Return the [x, y] coordinate for the center point of the cell that contains the specified text.  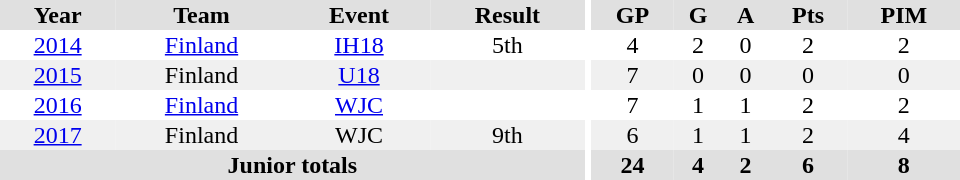
8 [904, 165]
2016 [58, 105]
GP [632, 15]
9th [507, 135]
2015 [58, 75]
PIM [904, 15]
Team [202, 15]
2017 [58, 135]
U18 [359, 75]
Result [507, 15]
Event [359, 15]
2014 [58, 45]
5th [507, 45]
Pts [808, 15]
A [746, 15]
G [698, 15]
24 [632, 165]
Junior totals [292, 165]
IH18 [359, 45]
Year [58, 15]
